Extract the (X, Y) coordinate from the center of the cell holding the provided text.  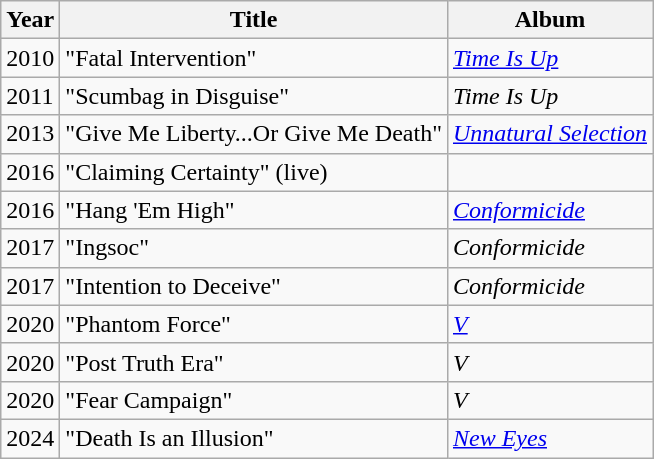
Year (30, 20)
"Death Is an Illusion" (254, 438)
"Phantom Force" (254, 324)
"Give Me Liberty...Or Give Me Death" (254, 134)
"Post Truth Era" (254, 362)
"Claiming Certainty" (live) (254, 172)
"Scumbag in Disguise" (254, 96)
Album (550, 20)
"Intention to Deceive" (254, 286)
"Hang 'Em High" (254, 210)
2011 (30, 96)
Title (254, 20)
2013 (30, 134)
New Eyes (550, 438)
Unnatural Selection (550, 134)
"Fear Campaign" (254, 400)
"Ingsoc" (254, 248)
"Fatal Intervention" (254, 58)
2010 (30, 58)
2024 (30, 438)
